Search for the cell housing the specified text and yield its [x, y] center coordinate. 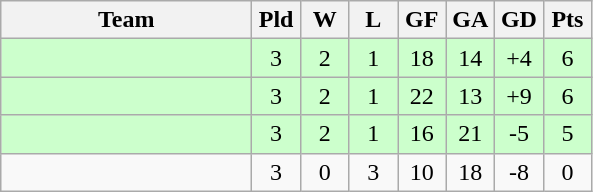
GF [422, 20]
+9 [520, 96]
Team [126, 20]
GA [470, 20]
Pts [568, 20]
+4 [520, 58]
10 [422, 172]
13 [470, 96]
5 [568, 134]
21 [470, 134]
22 [422, 96]
Pld [276, 20]
14 [470, 58]
-8 [520, 172]
GD [520, 20]
L [374, 20]
W [324, 20]
16 [422, 134]
-5 [520, 134]
